Provide the (X, Y) coordinate of the cell's center where the given text is located.  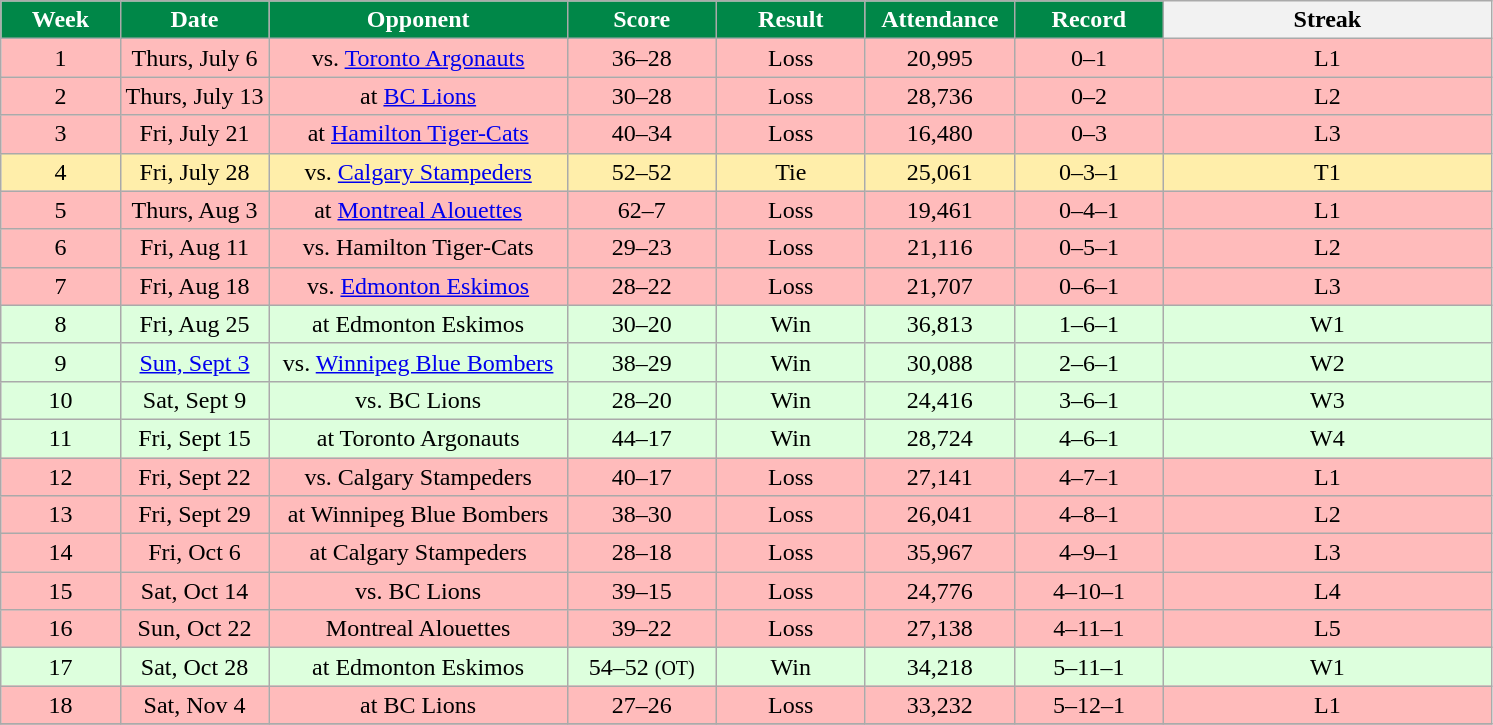
3 (60, 134)
T1 (1327, 172)
Fri, Sept 29 (194, 515)
Fri, Sept 22 (194, 477)
8 (60, 324)
Fri, Aug 25 (194, 324)
28–18 (642, 553)
28–22 (642, 286)
1 (60, 58)
Thurs, July 13 (194, 96)
36–28 (642, 58)
9 (60, 362)
Date (194, 20)
38–29 (642, 362)
Thurs, Aug 3 (194, 210)
at Winnipeg Blue Bombers (418, 515)
13 (60, 515)
11 (60, 438)
4–10–1 (1088, 591)
Fri, July 21 (194, 134)
L4 (1327, 591)
5–11–1 (1088, 667)
L5 (1327, 629)
vs. Toronto Argonauts (418, 58)
10 (60, 400)
21,707 (940, 286)
0–3–1 (1088, 172)
4–8–1 (1088, 515)
Sat, Sept 9 (194, 400)
Attendance (940, 20)
Sun, Oct 22 (194, 629)
14 (60, 553)
at Montreal Alouettes (418, 210)
18 (60, 705)
4–6–1 (1088, 438)
0–4–1 (1088, 210)
Fri, Aug 11 (194, 248)
at Calgary Stampeders (418, 553)
28,724 (940, 438)
Sat, Oct 14 (194, 591)
W4 (1327, 438)
Fri, Oct 6 (194, 553)
27,141 (940, 477)
4–11–1 (1088, 629)
vs. Winnipeg Blue Bombers (418, 362)
vs. Hamilton Tiger-Cats (418, 248)
62–7 (642, 210)
2–6–1 (1088, 362)
at Hamilton Tiger-Cats (418, 134)
17 (60, 667)
Sun, Sept 3 (194, 362)
Sat, Oct 28 (194, 667)
1–6–1 (1088, 324)
21,116 (940, 248)
Fri, Aug 18 (194, 286)
0–3 (1088, 134)
Opponent (418, 20)
Streak (1327, 20)
Sat, Nov 4 (194, 705)
24,776 (940, 591)
52–52 (642, 172)
12 (60, 477)
5 (60, 210)
0–2 (1088, 96)
19,461 (940, 210)
39–15 (642, 591)
30–28 (642, 96)
5–12–1 (1088, 705)
40–17 (642, 477)
at Toronto Argonauts (418, 438)
4 (60, 172)
6 (60, 248)
24,416 (940, 400)
16,480 (940, 134)
34,218 (940, 667)
W2 (1327, 362)
W3 (1327, 400)
Result (790, 20)
30,088 (940, 362)
33,232 (940, 705)
15 (60, 591)
Fri, Sept 15 (194, 438)
0–6–1 (1088, 286)
38–30 (642, 515)
2 (60, 96)
16 (60, 629)
44–17 (642, 438)
Record (1088, 20)
30–20 (642, 324)
vs. Edmonton Eskimos (418, 286)
7 (60, 286)
Fri, July 28 (194, 172)
39–22 (642, 629)
20,995 (940, 58)
27–26 (642, 705)
54–52 (OT) (642, 667)
Montreal Alouettes (418, 629)
3–6–1 (1088, 400)
28,736 (940, 96)
35,967 (940, 553)
26,041 (940, 515)
28–20 (642, 400)
25,061 (940, 172)
40–34 (642, 134)
27,138 (940, 629)
4–9–1 (1088, 553)
0–1 (1088, 58)
36,813 (940, 324)
29–23 (642, 248)
0–5–1 (1088, 248)
Thurs, July 6 (194, 58)
Score (642, 20)
Tie (790, 172)
Week (60, 20)
4–7–1 (1088, 477)
